Return the (X, Y) coordinate for the center point of the cell that contains the specified text.  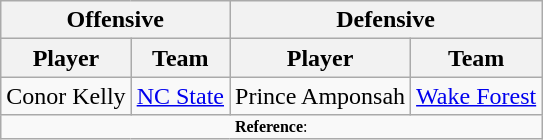
NC State (180, 96)
Prince Amponsah (320, 96)
Offensive (116, 20)
Defensive (386, 20)
Wake Forest (476, 96)
Reference: (272, 127)
Conor Kelly (66, 96)
